Output the (X, Y) coordinate of the center of the cell containing the given text.  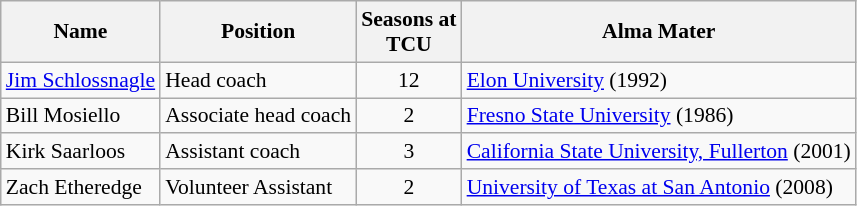
Bill Mosiello (80, 116)
Alma Mater (659, 32)
3 (408, 152)
Associate head coach (258, 116)
Position (258, 32)
Zach Etheredge (80, 187)
Head coach (258, 80)
Assistant coach (258, 152)
California State University, Fullerton (2001) (659, 152)
Jim Schlossnagle (80, 80)
Elon University (1992) (659, 80)
University of Texas at San Antonio (2008) (659, 187)
Fresno State University (1986) (659, 116)
Volunteer Assistant (258, 187)
Seasons atTCU (408, 32)
Kirk Saarloos (80, 152)
12 (408, 80)
Name (80, 32)
